Output the (x, y) coordinate of the center of the cell containing the given text.  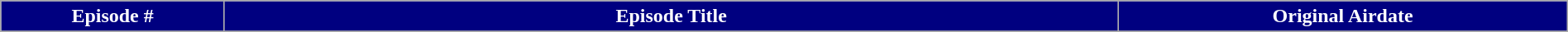
Episode # (112, 16)
Episode Title (672, 16)
Original Airdate (1343, 16)
